Capture the cell that displays the provided text and extract its [x, y] central coordinate. 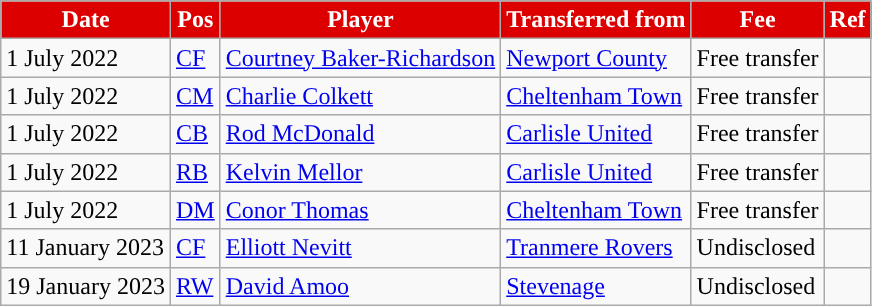
Transferred from [596, 20]
Stevenage [596, 286]
Tranmere Rovers [596, 248]
19 January 2023 [86, 286]
DM [195, 210]
Conor Thomas [360, 210]
RW [195, 286]
Newport County [596, 58]
Rod McDonald [360, 134]
Courtney Baker-Richardson [360, 58]
11 January 2023 [86, 248]
Pos [195, 20]
David Amoo [360, 286]
RB [195, 172]
Player [360, 20]
Charlie Colkett [360, 96]
CM [195, 96]
Elliott Nevitt [360, 248]
Ref [848, 20]
CB [195, 134]
Fee [758, 20]
Date [86, 20]
Kelvin Mellor [360, 172]
